Pinpoint the cell where the given text exists, returning its (x, y) midpoint coordinate. 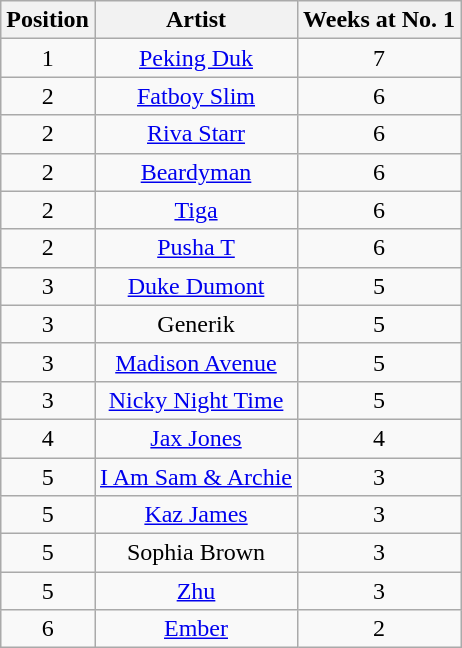
Jax Jones (196, 438)
Artist (196, 20)
Nicky Night Time (196, 400)
Peking Duk (196, 58)
Generik (196, 324)
Madison Avenue (196, 362)
Beardyman (196, 172)
Zhu (196, 591)
Fatboy Slim (196, 96)
7 (380, 58)
Riva Starr (196, 134)
Tiga (196, 210)
Sophia Brown (196, 553)
1 (48, 58)
Position (48, 20)
I Am Sam & Archie (196, 477)
Weeks at No. 1 (380, 20)
Pusha T (196, 248)
Duke Dumont (196, 286)
Ember (196, 629)
Kaz James (196, 515)
